Return (x, y) of the center of cell containing provided text 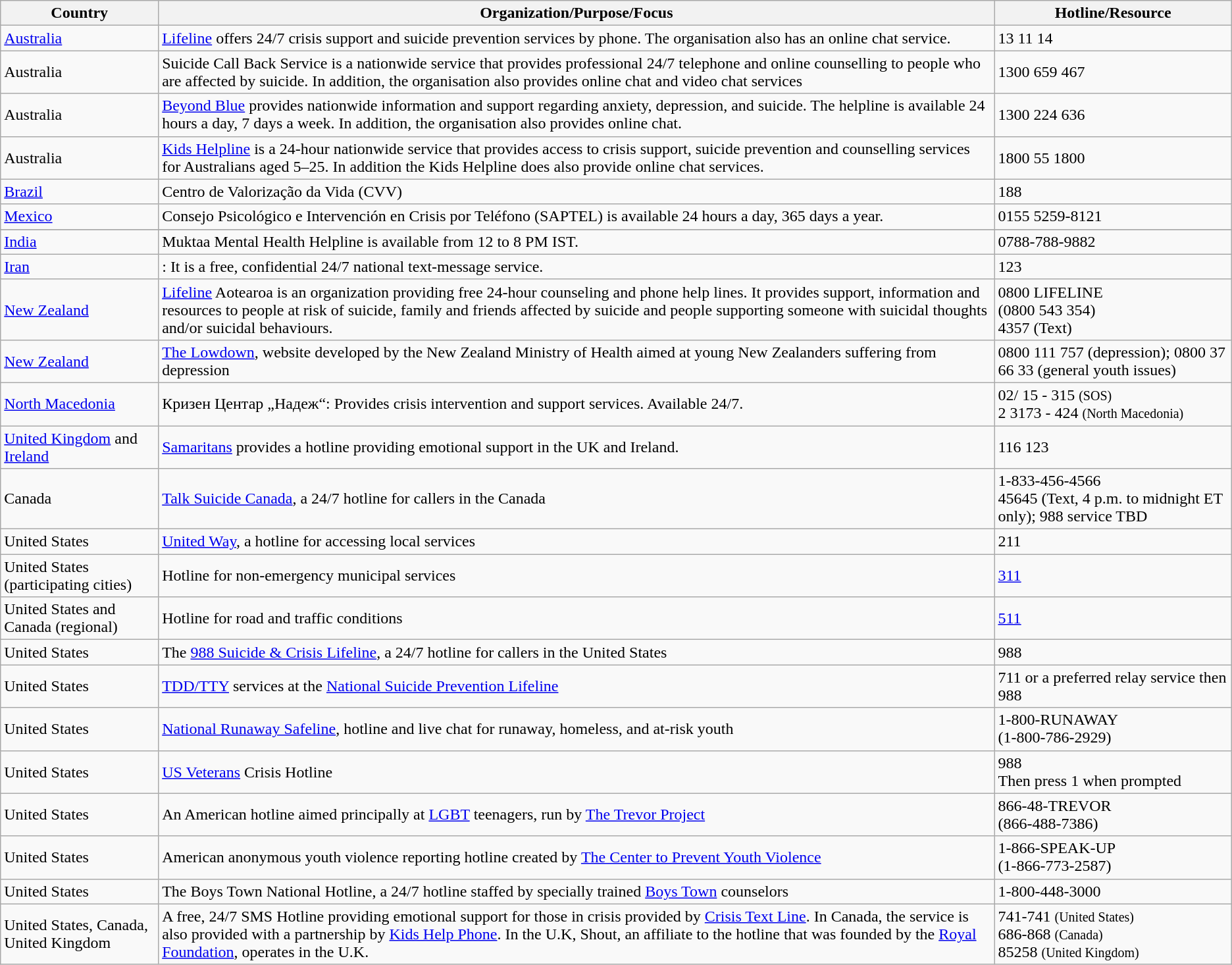
American anonymous youth violence reporting hotline created by The Center to Prevent Youth Violence (577, 857)
Hotline for non-emergency municipal services (577, 575)
The Boys Town National Hotline, a 24/7 hotline staffed by specially trained Boys Town counselors (577, 891)
Mexico (80, 217)
311 (1113, 575)
988Then press 1 when prompted (1113, 771)
741-741 (United States)686-868 (Canada)85258 (United Kingdom) (1113, 934)
511 (1113, 619)
Samaritans provides a hotline providing emotional support in the UK and Ireland. (577, 446)
United States (participating cities) (80, 575)
United States and Canada (regional) (80, 619)
TDD/TTY services at the National Suicide Prevention Lifeline (577, 686)
988 (1113, 652)
North Macedonia (80, 404)
0788-788-9882 (1113, 242)
0800 111 757 (depression); 0800 37 66 33 (general youth issues) (1113, 361)
: It is a free, confidential 24/7 national text-message service. (577, 267)
0800 LIFELINE(0800 543 354)4357 (Text) (1113, 309)
116 123 (1113, 446)
1-866-SPEAK-UP(1-866-773-2587) (1113, 857)
United States, Canada, United Kingdom (80, 934)
Brazil (80, 192)
Hotline for road and traffic conditions (577, 619)
123 (1113, 267)
1-833-456-456645645 (Text, 4 p.m. to midnight ET only); 988 service TBD (1113, 499)
India (80, 242)
Centro de Valorização da Vida (CVV) (577, 192)
211 (1113, 542)
188 (1113, 192)
Lifeline offers 24/7 crisis support and suicide prevention services by phone. The organisation also has an online chat service. (577, 38)
866-48-TREVOR(866-488-7386) (1113, 815)
National Runaway Safeline, hotline and live chat for runaway, homeless, and at-risk youth (577, 729)
United Kingdom and Ireland (80, 446)
Iran (80, 267)
The Lowdown, website developed by the New Zealand Ministry of Health aimed at young New Zealanders suffering from depression (577, 361)
Muktaa Mental Health Helpline is available from 12 to 8 PM IST. (577, 242)
Talk Suicide Canada, a 24/7 hotline for callers in the Canada (577, 499)
Hotline/Resource (1113, 13)
The 988 Suicide & Crisis Lifeline, a 24/7 hotline for callers in the United States (577, 652)
Consejo Psicológico e Intervención en Crisis por Teléfono (SAPTEL) is available 24 hours a day, 365 days a year. (577, 217)
0155 5259-8121 (1113, 217)
1-800-RUNAWAY(1-800-786-2929) (1113, 729)
1-800-448-3000 (1113, 891)
1300 659 467 (1113, 72)
Country (80, 13)
711 or a preferred relay service then 988 (1113, 686)
An American hotline aimed principally at LGBT teenagers, run by The Trevor Project (577, 815)
Canada (80, 499)
Organization/Purpose/Focus (577, 13)
US Veterans Crisis Hotline (577, 771)
13 11 14 (1113, 38)
1800 55 1800 (1113, 158)
United Way, a hotline for accessing local services (577, 542)
Кризен Центар „Надеж“: Provides crisis intervention and support services. Available 24/7. (577, 404)
1300 224 636 (1113, 115)
02/ 15 - 315 (SOS)2 3173 - 424 (North Macedonia) (1113, 404)
